Detect which cell encompasses the target text, then output its [X, Y] center coordinate. 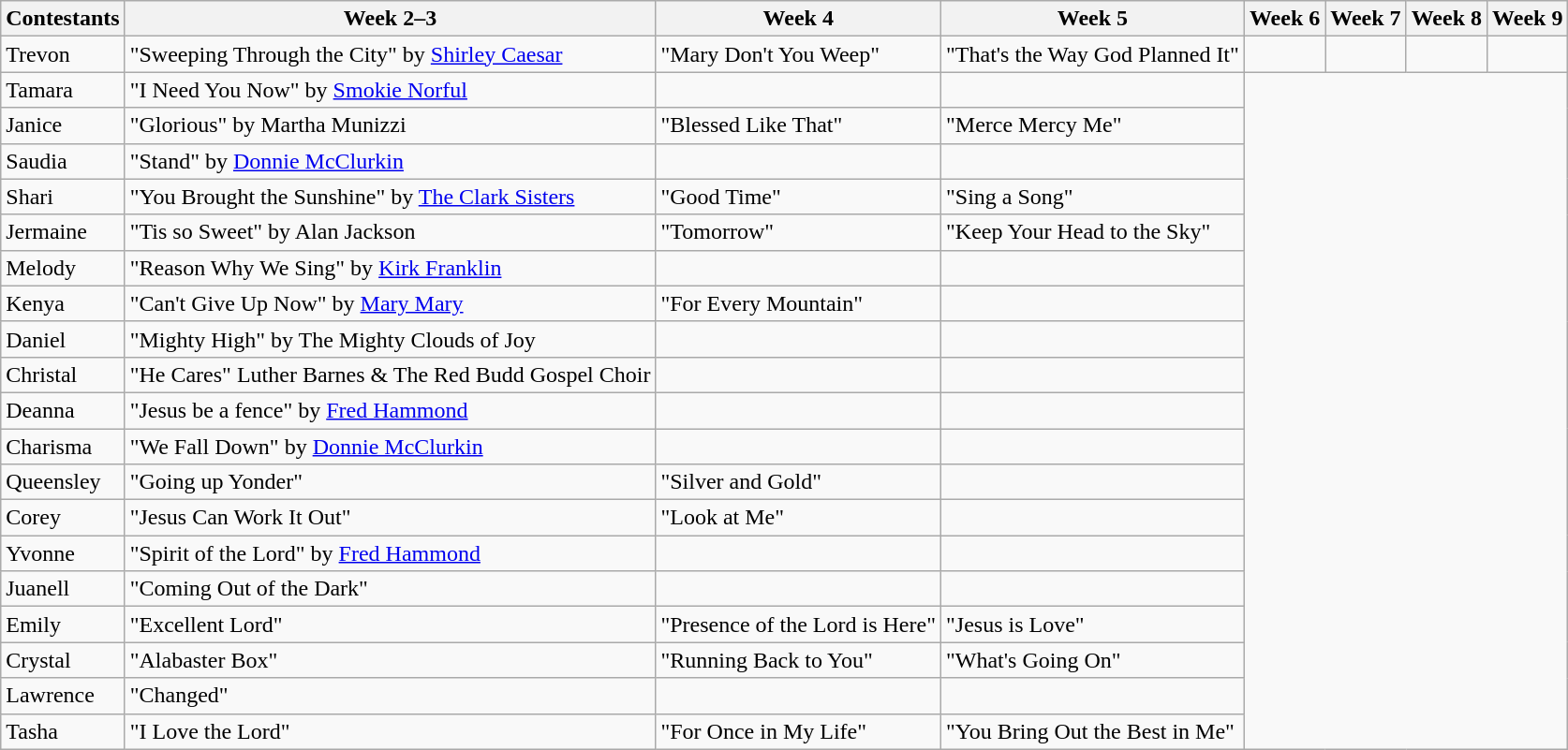
Tamara [63, 90]
"Jesus Can Work It Out" [390, 518]
"Stand" by Donnie McClurkin [390, 161]
Week 8 [1446, 19]
"What's Going On" [1092, 660]
Jermaine [63, 232]
Christal [63, 375]
Deanna [63, 410]
"Tis so Sweet" by Alan Jackson [390, 232]
"Coming Out of the Dark" [390, 589]
Week 6 [1284, 19]
"I Need You Now" by Smokie Norful [390, 90]
Emily [63, 625]
"Reason Why We Sing" by Kirk Franklin [390, 268]
"That's the Way God Planned It" [1092, 54]
Lawrence [63, 696]
Daniel [63, 339]
"Sing a Song" [1092, 197]
Week 7 [1366, 19]
Crystal [63, 660]
Yvonne [63, 553]
"Excellent Lord" [390, 625]
Week 4 [798, 19]
"You Brought the Sunshine" by The Clark Sisters [390, 197]
"Glorious" by Martha Munizzi [390, 125]
"Going up Yonder" [390, 482]
"Presence of the Lord is Here" [798, 625]
Tasha [63, 731]
"Alabaster Box" [390, 660]
"I Love the Lord" [390, 731]
Saudia [63, 161]
Janice [63, 125]
"Good Time" [798, 197]
"He Cares" Luther Barnes & The Red Budd Gospel Choir [390, 375]
"We Fall Down" by Donnie McClurkin [390, 447]
Trevon [63, 54]
"Silver and Gold" [798, 482]
"Spirit of the Lord" by Fred Hammond [390, 553]
Corey [63, 518]
"Merce Mercy Me" [1092, 125]
Week 5 [1092, 19]
"Jesus be a fence" by Fred Hammond [390, 410]
Juanell [63, 589]
"Mary Don't You Weep" [798, 54]
"Mighty High" by The Mighty Clouds of Joy [390, 339]
"Tomorrow" [798, 232]
"Can't Give Up Now" by Mary Mary [390, 303]
"For Every Mountain" [798, 303]
"Jesus is Love" [1092, 625]
Contestants [63, 19]
"Keep Your Head to the Sky" [1092, 232]
"Changed" [390, 696]
Week 2–3 [390, 19]
Kenya [63, 303]
Charisma [63, 447]
"Blessed Like That" [798, 125]
"You Bring Out the Best in Me" [1092, 731]
Shari [63, 197]
"Sweeping Through the City" by Shirley Caesar [390, 54]
"Running Back to You" [798, 660]
"For Once in My Life" [798, 731]
Week 9 [1528, 19]
Melody [63, 268]
Queensley [63, 482]
"Look at Me" [798, 518]
